Return [X, Y] of the center of cell containing provided text 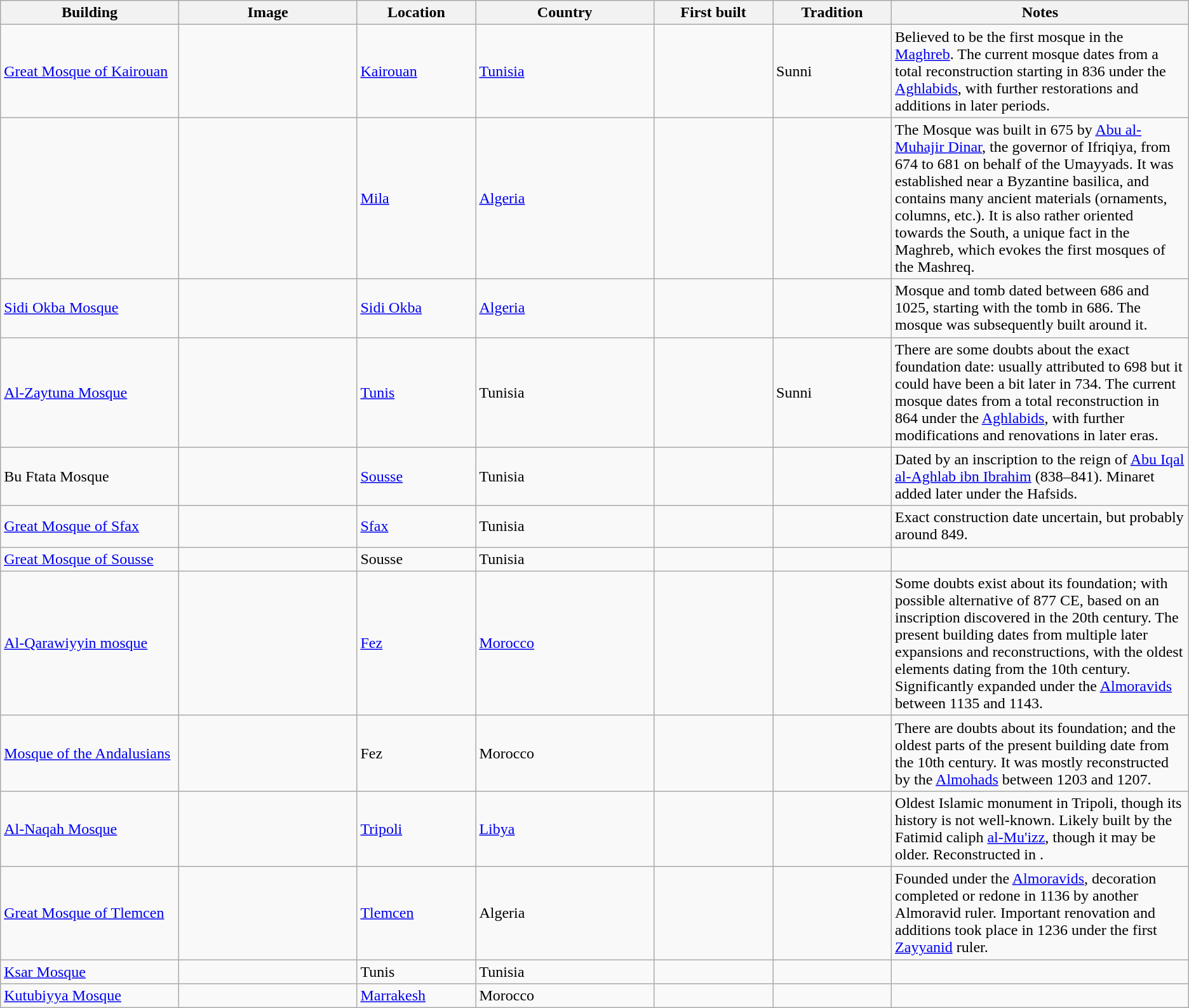
Mila [417, 198]
Great Mosque of Sousse [90, 559]
Tripoli [417, 828]
Great Mosque of Tlemcen [90, 913]
Al-Zaytuna Mosque [90, 393]
Kutubiyya Mosque [90, 996]
First built [713, 13]
Country [565, 13]
Al-Qarawiyyin mosque [90, 643]
Al-Naqah Mosque [90, 828]
Marrakesh [417, 996]
Tlemcen [417, 913]
Great Mosque of Sfax [90, 526]
Notes [1040, 13]
Bu Ftata Mosque [90, 476]
Image [268, 13]
Libya [565, 828]
Exact construction date uncertain, but probably around 849. [1040, 526]
Ksar Mosque [90, 971]
Tradition [832, 13]
Kairouan [417, 71]
Dated by an inscription to the reign of Abu Iqal al-Aghlab ibn Ibrahim (838–841). Minaret added later under the Hafsids. [1040, 476]
Great Mosque of Kairouan [90, 71]
Sidi Okba Mosque [90, 308]
Building [90, 13]
Mosque and tomb dated between 686 and 1025, starting with the tomb in 686. The mosque was subsequently built around it. [1040, 308]
Location [417, 13]
Sidi Okba [417, 308]
Mosque of the Andalusians [90, 753]
Sfax [417, 526]
